Pinpoint the cell where the given text exists, returning its [x, y] midpoint coordinate. 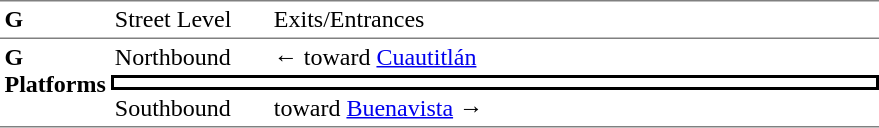
Exits/Entrances [574, 19]
G [55, 19]
GPlatforms [55, 83]
Southbound [190, 109]
← toward Cuautitlán [574, 57]
Northbound [190, 57]
Street Level [190, 19]
toward Buenavista → [574, 109]
